Return [X, Y] of the center of cell containing provided text 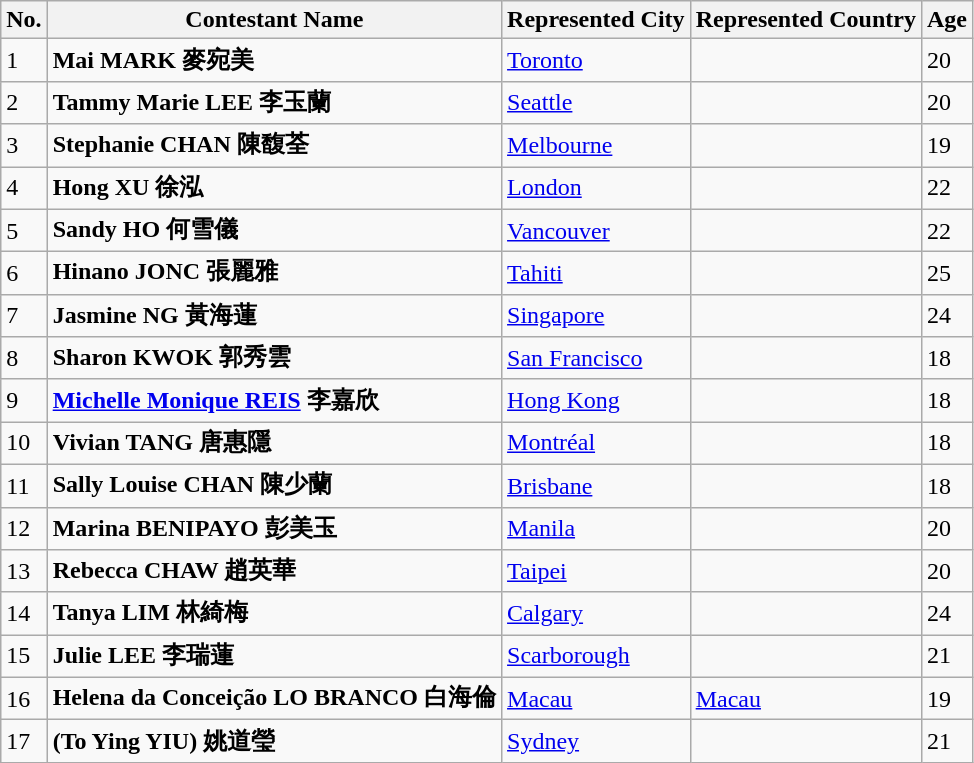
Melbourne [596, 146]
17 [24, 742]
Hong Kong [596, 400]
Tanya LIM 林綺梅 [274, 614]
Represented City [596, 20]
Marina BENIPAYO 彭美玉 [274, 528]
10 [24, 444]
Hinano JONC 張麗雅 [274, 274]
Stephanie CHAN 陳馥荃 [274, 146]
25 [946, 274]
Represented Country [806, 20]
16 [24, 698]
Seattle [596, 102]
Tahiti [596, 274]
Age [946, 20]
8 [24, 358]
Manila [596, 528]
Sydney [596, 742]
London [596, 188]
15 [24, 656]
Scarborough [596, 656]
No. [24, 20]
Contestant Name [274, 20]
11 [24, 486]
13 [24, 572]
Hong XU 徐泓 [274, 188]
4 [24, 188]
6 [24, 274]
2 [24, 102]
3 [24, 146]
Vivian TANG 唐惠隱 [274, 444]
14 [24, 614]
Tammy Marie LEE 李玉蘭 [274, 102]
Julie LEE 李瑞蓮 [274, 656]
Montréal [596, 444]
Toronto [596, 60]
Sally Louise CHAN 陳少蘭 [274, 486]
9 [24, 400]
Vancouver [596, 230]
12 [24, 528]
Mai MARK 麥宛美 [274, 60]
Helena da Conceição LO BRANCO 白海倫 [274, 698]
7 [24, 316]
Taipei [596, 572]
Michelle Monique REIS 李嘉欣 [274, 400]
San Francisco [596, 358]
Singapore [596, 316]
Brisbane [596, 486]
5 [24, 230]
Rebecca CHAW 趙英華 [274, 572]
(To Ying YIU) 姚道瑩 [274, 742]
Calgary [596, 614]
1 [24, 60]
Sandy HO 何雪儀 [274, 230]
Jasmine NG 黃海蓮 [274, 316]
Sharon KWOK 郭秀雲 [274, 358]
